Pinpoint the cell where the given text exists, returning its (x, y) midpoint coordinate. 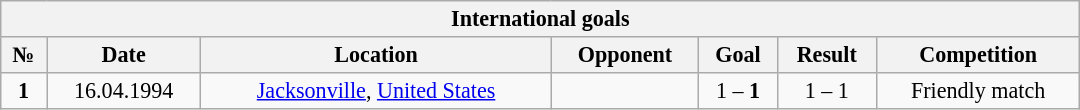
№ (24, 54)
Result (826, 54)
Date (123, 54)
Competition (978, 54)
16.04.1994 (123, 90)
International goals (540, 18)
Opponent (625, 54)
Location (376, 54)
Friendly match (978, 90)
Jacksonville, United States (376, 90)
1 (24, 90)
Goal (738, 54)
